Identify which cell holds the provided text, then report its [X, Y] central coordinate. 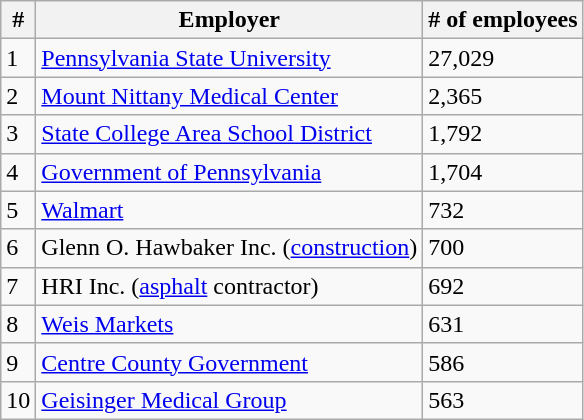
7 [18, 286]
Mount Nittany Medical Center [230, 96]
Weis Markets [230, 324]
563 [503, 400]
Pennsylvania State University [230, 58]
732 [503, 210]
# [18, 20]
Centre County Government [230, 362]
State College Area School District [230, 134]
Employer [230, 20]
2,365 [503, 96]
Glenn O. Hawbaker Inc. (construction) [230, 248]
5 [18, 210]
1 [18, 58]
692 [503, 286]
Geisinger Medical Group [230, 400]
586 [503, 362]
9 [18, 362]
Walmart [230, 210]
631 [503, 324]
1,704 [503, 172]
Government of Pennsylvania [230, 172]
10 [18, 400]
27,029 [503, 58]
700 [503, 248]
3 [18, 134]
2 [18, 96]
1,792 [503, 134]
4 [18, 172]
6 [18, 248]
# of employees [503, 20]
8 [18, 324]
HRI Inc. (asphalt contractor) [230, 286]
